Extract the [X, Y] coordinate from the center of the cell holding the provided text.  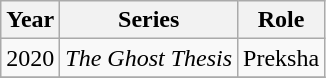
2020 [30, 58]
Year [30, 20]
Role [282, 20]
Preksha [282, 58]
The Ghost Thesis [149, 58]
Series [149, 20]
